Find where the given text appears and provide that cell's center as [x, y] coordinate. 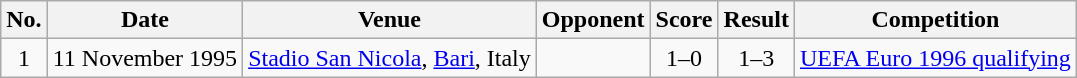
Stadio San Nicola, Bari, Italy [390, 58]
No. [24, 20]
Result [756, 20]
1–0 [684, 58]
1 [24, 58]
Date [144, 20]
1–3 [756, 58]
UEFA Euro 1996 qualifying [935, 58]
Score [684, 20]
11 November 1995 [144, 58]
Opponent [593, 20]
Competition [935, 20]
Venue [390, 20]
